Locate the cell with the specified text and output its [X, Y] center coordinate. 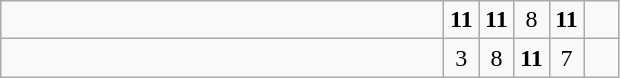
7 [566, 58]
3 [462, 58]
